Extract the (X, Y) coordinate from the center of the cell holding the provided text.  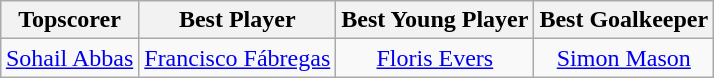
Francisco Fábregas (238, 58)
Floris Evers (435, 58)
Simon Mason (624, 58)
Sohail Abbas (69, 58)
Topscorer (69, 20)
Best Goalkeeper (624, 20)
Best Player (238, 20)
Best Young Player (435, 20)
